Return the (x, y) coordinate for the center point of the cell that contains the specified text.  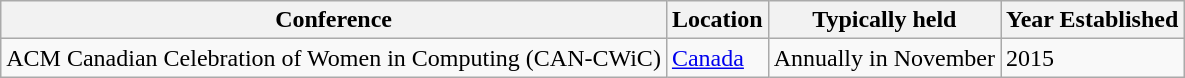
Year Established (1092, 20)
Location (717, 20)
Conference (334, 20)
Canada (717, 58)
2015 (1092, 58)
ACM Canadian Celebration of Women in Computing (CAN-CWiC) (334, 58)
Annually in November (884, 58)
Typically held (884, 20)
